Search for the cell housing the specified text and yield its (x, y) center coordinate. 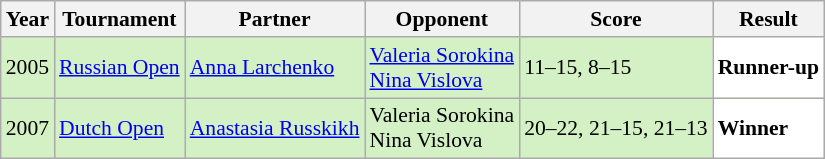
Year (28, 19)
Anastasia Russkikh (275, 128)
Partner (275, 19)
Dutch Open (120, 128)
2005 (28, 68)
Russian Open (120, 68)
Tournament (120, 19)
11–15, 8–15 (616, 68)
2007 (28, 128)
Winner (768, 128)
Result (768, 19)
Anna Larchenko (275, 68)
Runner-up (768, 68)
20–22, 21–15, 21–13 (616, 128)
Opponent (442, 19)
Score (616, 19)
